Return (X, Y) of the center of cell containing provided text 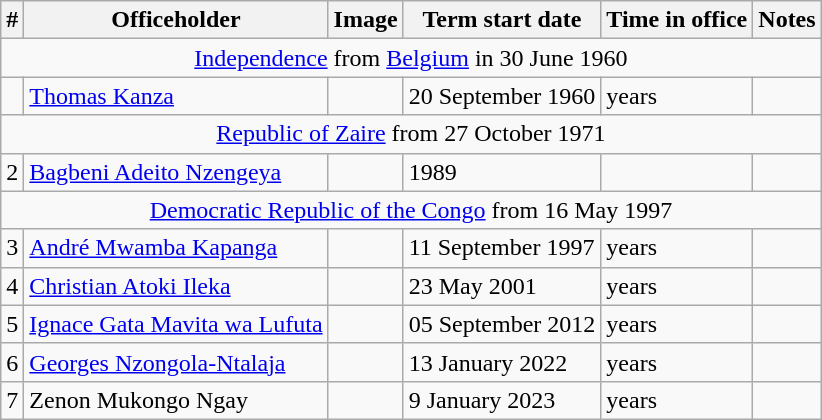
6 (12, 362)
Ignace Gata Mavita wa Lufuta (176, 324)
05 September 2012 (502, 324)
4 (12, 286)
Bagbeni Adeito Nzengeya (176, 172)
9 January 2023 (502, 400)
Independence from Belgium in 30 June 1960 (411, 58)
1989 (502, 172)
23 May 2001 (502, 286)
3 (12, 248)
Time in office (677, 20)
Georges Nzongola-Ntalaja (176, 362)
20 September 1960 (502, 96)
11 September 1997 (502, 248)
7 (12, 400)
2 (12, 172)
Term start date (502, 20)
5 (12, 324)
Zenon Mukongo Ngay (176, 400)
Thomas Kanza (176, 96)
13 January 2022 (502, 362)
Notes (787, 20)
# (12, 20)
Officeholder (176, 20)
Democratic Republic of the Congo from 16 May 1997 (411, 210)
Republic of Zaire from 27 October 1971 (411, 134)
André Mwamba Kapanga (176, 248)
Image (366, 20)
Christian Atoki Ileka (176, 286)
